Return the [x, y] coordinate for the center point of the cell that contains the specified text.  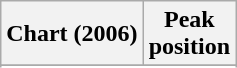
Peakposition [189, 34]
Chart (2006) [72, 34]
